Locate the cell with the specified text and output its (X, Y) center coordinate. 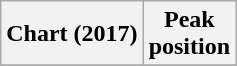
Chart (2017) (72, 34)
Peak position (189, 34)
